For the text-containing cell, return its midpoint in [X, Y] coordinate format. 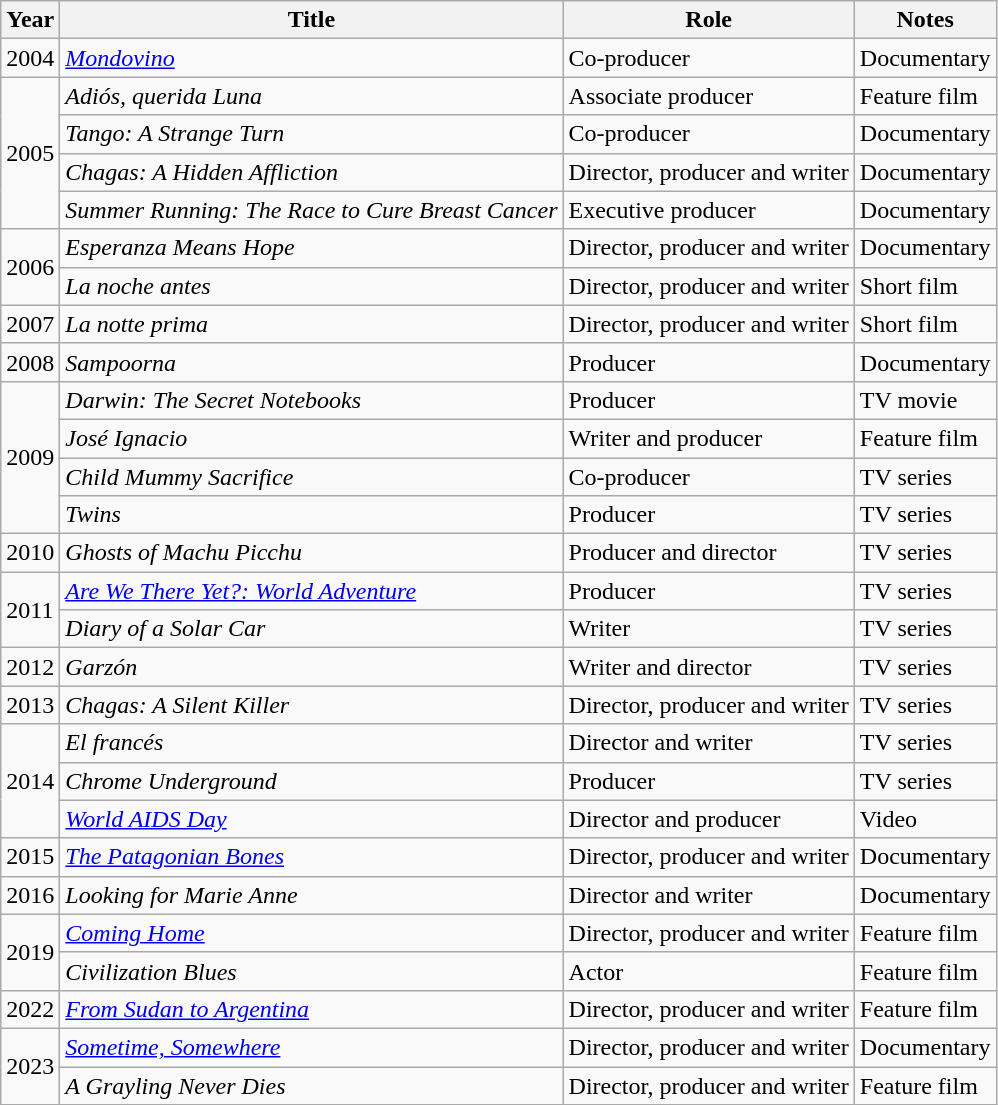
Video [925, 819]
From Sudan to Argentina [312, 1009]
2015 [30, 857]
Tango: A Strange Turn [312, 134]
Adiós, querida Luna [312, 96]
Ghosts of Machu Picchu [312, 553]
2012 [30, 667]
Looking for Marie Anne [312, 895]
La noche antes [312, 286]
Writer and producer [708, 438]
Sampoorna [312, 362]
Actor [708, 971]
Mondovino [312, 58]
2016 [30, 895]
Producer and director [708, 553]
2007 [30, 324]
Coming Home [312, 933]
2010 [30, 553]
Sometime, Somewhere [312, 1047]
José Ignacio [312, 438]
A Grayling Never Dies [312, 1085]
La notte prima [312, 324]
Year [30, 20]
Writer [708, 629]
Chagas: A Silent Killer [312, 705]
World AIDS Day [312, 819]
Darwin: The Secret Notebooks [312, 400]
TV movie [925, 400]
2014 [30, 781]
Twins [312, 515]
2008 [30, 362]
The Patagonian Bones [312, 857]
Role [708, 20]
Notes [925, 20]
2005 [30, 153]
Esperanza Means Hope [312, 248]
2023 [30, 1066]
Associate producer [708, 96]
Chrome Underground [312, 781]
2009 [30, 457]
2019 [30, 952]
Executive producer [708, 210]
Chagas: A Hidden Affliction [312, 172]
El francés [312, 743]
2011 [30, 610]
Title [312, 20]
2022 [30, 1009]
Summer Running: The Race to Cure Breast Cancer [312, 210]
Garzón [312, 667]
Civilization Blues [312, 971]
2013 [30, 705]
Diary of a Solar Car [312, 629]
Director and producer [708, 819]
Writer and director [708, 667]
2004 [30, 58]
2006 [30, 267]
Are We There Yet?: World Adventure [312, 591]
Child Mummy Sacrifice [312, 477]
